Capture the cell that displays the provided text and extract its [X, Y] central coordinate. 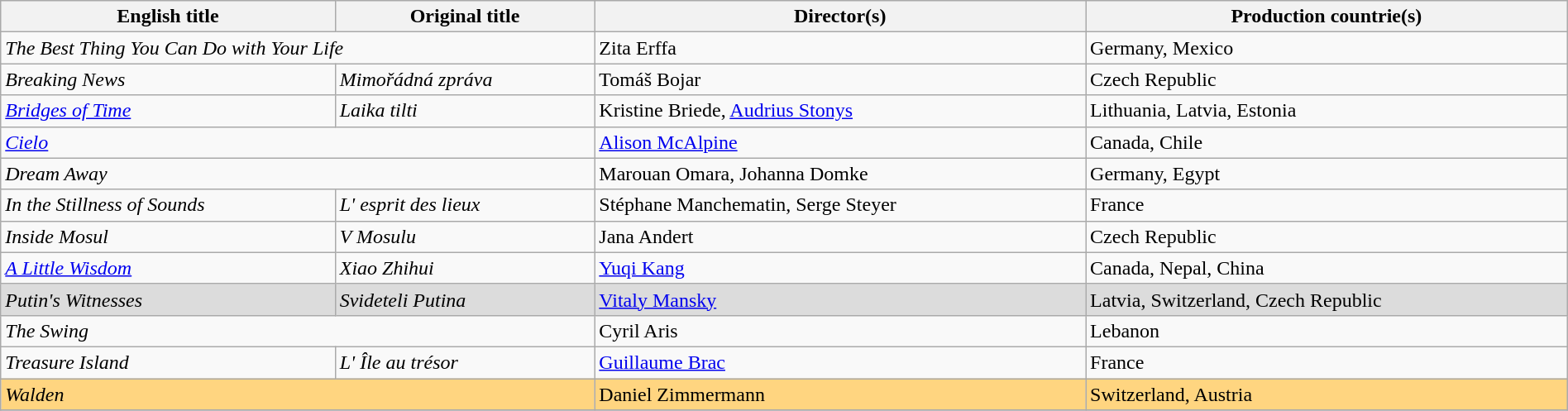
Inside Mosul [168, 237]
Canada, Nepal, China [1327, 268]
Cielo [298, 142]
V Mosulu [465, 237]
Svideteli Putina [465, 299]
Lebanon [1327, 331]
Zita Erffa [840, 48]
Germany, Mexico [1327, 48]
Breaking News [168, 79]
Lithuania, Latvia, Estonia [1327, 111]
Laika tilti [465, 111]
Putin's Witnesses [168, 299]
Yuqi Kang [840, 268]
Guillaume Brac [840, 362]
Germany, Egypt [1327, 174]
Original title [465, 17]
The Swing [298, 331]
Vitaly Mansky [840, 299]
Marouan Omara, Johanna Domke [840, 174]
Xiao Zhihui [465, 268]
Kristine Briede, Audrius Stonys [840, 111]
Bridges of Time [168, 111]
L' Île au trésor [465, 362]
Tomáš Bojar [840, 79]
Dream Away [298, 174]
Latvia, Switzerland, Czech Republic [1327, 299]
Walden [298, 394]
English title [168, 17]
Canada, Chile [1327, 142]
The Best Thing You Can Do with Your Life [298, 48]
Switzerland, Austria [1327, 394]
Production countrie(s) [1327, 17]
L' esprit des lieux [465, 205]
A Little Wisdom [168, 268]
Treasure Island [168, 362]
Cyril Aris [840, 331]
Stéphane Manchematin, Serge Steyer [840, 205]
Director(s) [840, 17]
In the Stillness of Sounds [168, 205]
Jana Andert [840, 237]
Alison McAlpine [840, 142]
Mimořádná zpráva [465, 79]
Daniel Zimmermann [840, 394]
